Identify which cell holds the provided text, then report its (x, y) central coordinate. 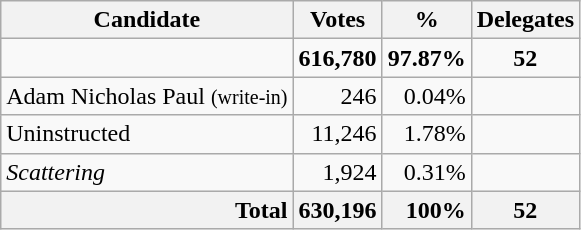
0.31% (426, 172)
630,196 (338, 210)
97.87% (426, 58)
Uninstructed (147, 134)
Total (147, 210)
1,924 (338, 172)
1.78% (426, 134)
% (426, 20)
0.04% (426, 96)
100% (426, 210)
Votes (338, 20)
246 (338, 96)
616,780 (338, 58)
Scattering (147, 172)
Delegates (525, 20)
Candidate (147, 20)
Adam Nicholas Paul (write-in) (147, 96)
11,246 (338, 134)
